Locate the cell with the specified text and output its (x, y) center coordinate. 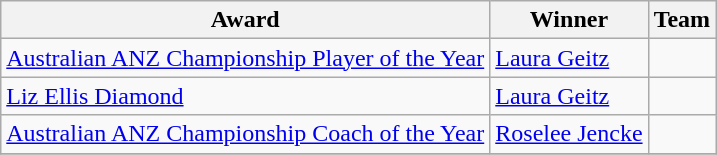
Roselee Jencke (569, 134)
Australian ANZ Championship Player of the Year (246, 58)
Australian ANZ Championship Coach of the Year (246, 134)
Liz Ellis Diamond (246, 96)
Team (682, 20)
Award (246, 20)
Winner (569, 20)
